Identify which cell holds the provided text, then report its (X, Y) central coordinate. 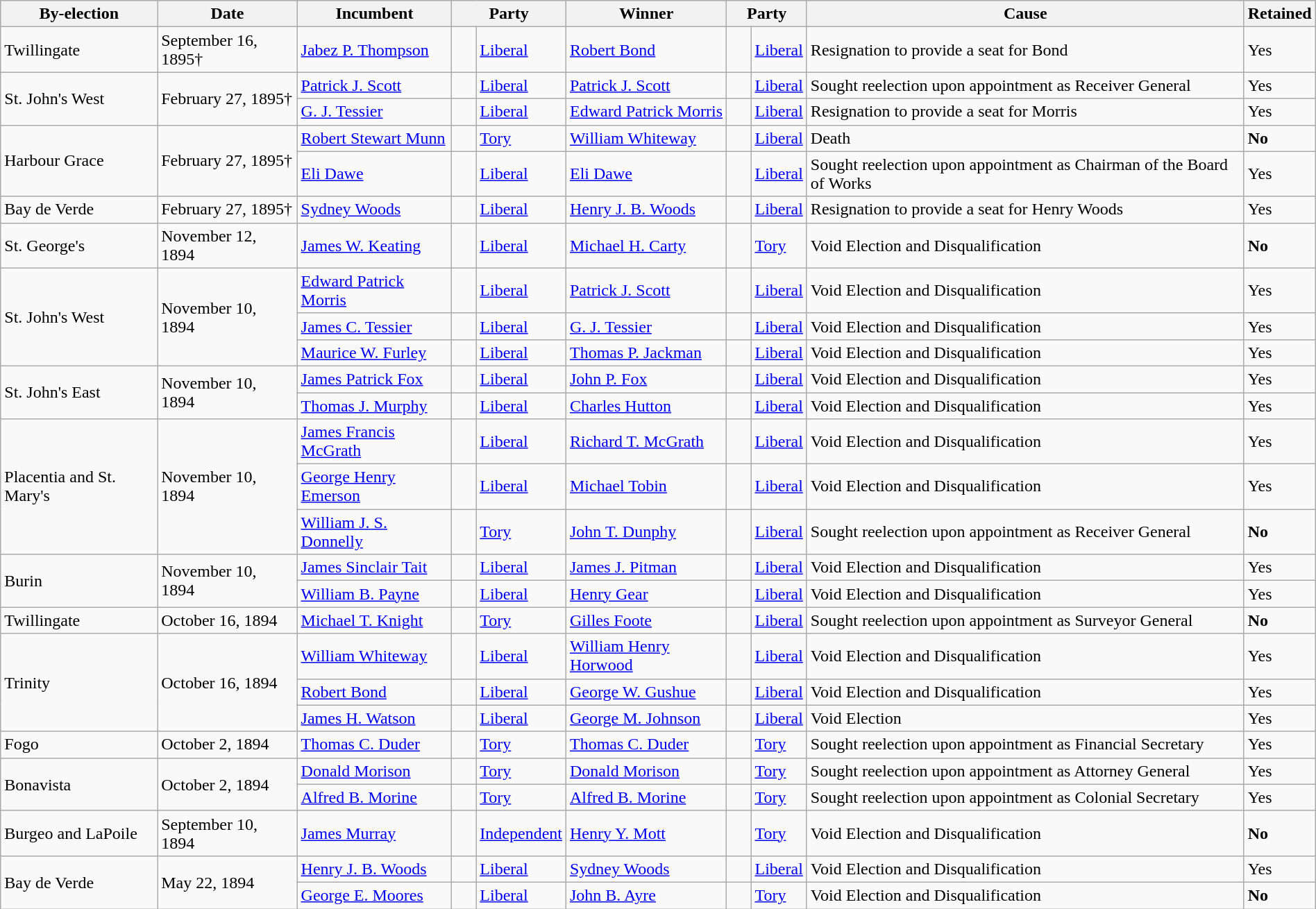
Robert Stewart Munn (375, 138)
Richard T. McGrath (646, 441)
Charles Hutton (646, 406)
Sought reelection upon appointment as Chairman of the Board of Works (1025, 173)
Thomas J. Murphy (375, 406)
Henry Gear (646, 594)
Michael H. Carty (646, 246)
George M. Johnson (646, 718)
James Murray (375, 833)
Maurice W. Furley (375, 352)
James Patrick Fox (375, 379)
Void Election (1025, 718)
Sought reelection upon appointment as Financial Secretary (1025, 745)
George Henry Emerson (375, 487)
St. John's East (79, 392)
Winner (646, 14)
Cause (1025, 14)
Incumbent (375, 14)
Thomas P. Jackman (646, 352)
By-election (79, 14)
Fogo (79, 745)
Jabez P. Thompson (375, 50)
George W. Gushue (646, 692)
Date (228, 14)
Resignation to provide a seat for Bond (1025, 50)
Michael Tobin (646, 487)
James Francis McGrath (375, 441)
Bonavista (79, 784)
Gilles Foote (646, 620)
Trinity (79, 683)
Resignation to provide a seat for Henry Woods (1025, 210)
Sought reelection upon appointment as Surveyor General (1025, 620)
George E. Moores (375, 895)
Sought reelection upon appointment as Attorney General (1025, 771)
Harbour Grace (79, 161)
September 10, 1894 (228, 833)
November 12, 1894 (228, 246)
Michael T. Knight (375, 620)
James C. Tessier (375, 326)
James W. Keating (375, 246)
May 22, 1894 (228, 882)
William J. S. Donnelly (375, 532)
William B. Payne (375, 594)
Burgeo and LaPoile (79, 833)
James H. Watson (375, 718)
Retained (1280, 14)
John T. Dunphy (646, 532)
Independent (521, 833)
St. George's (79, 246)
Resignation to provide a seat for Morris (1025, 112)
John B. Ayre (646, 895)
Henry Y. Mott (646, 833)
John P. Fox (646, 379)
Death (1025, 138)
Burin (79, 581)
Placentia and St. Mary's (79, 487)
James J. Pitman (646, 568)
James Sinclair Tait (375, 568)
September 16, 1895† (228, 50)
William Henry Horwood (646, 656)
Sought reelection upon appointment as Colonial Secretary (1025, 797)
